For the text-containing cell, return its midpoint in [x, y] coordinate format. 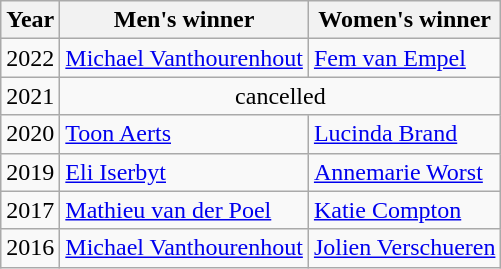
Katie Compton [404, 210]
Men's winner [184, 20]
2017 [30, 210]
Annemarie Worst [404, 172]
Eli Iserbyt [184, 172]
Year [30, 20]
2019 [30, 172]
2022 [30, 58]
2020 [30, 134]
cancelled [280, 96]
2016 [30, 248]
Mathieu van der Poel [184, 210]
2021 [30, 96]
Women's winner [404, 20]
Toon Aerts [184, 134]
Fem van Empel [404, 58]
Lucinda Brand [404, 134]
Jolien Verschueren [404, 248]
